Output the (X, Y) coordinate of the center of the cell containing the given text.  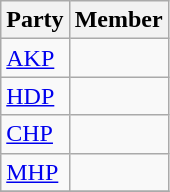
Party (35, 20)
AKP (35, 58)
MHP (35, 172)
Member (118, 20)
CHP (35, 134)
HDP (35, 96)
